For the text-containing cell, return its midpoint in [X, Y] coordinate format. 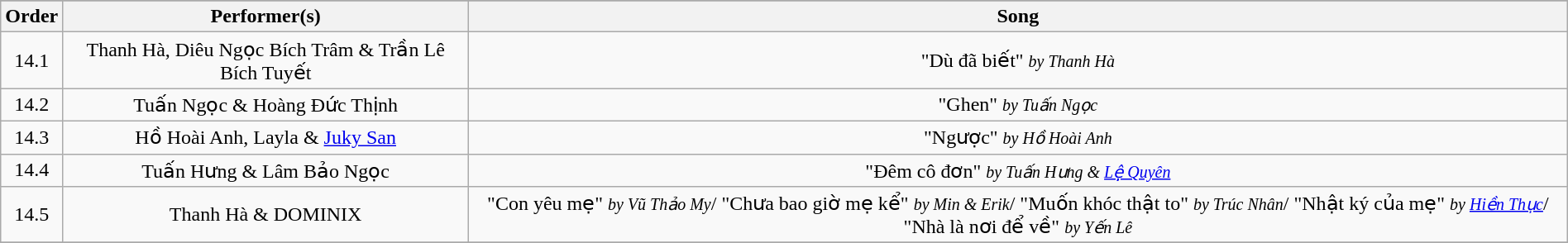
14.4 [31, 170]
14.5 [31, 215]
14.2 [31, 105]
"Đêm cô đơn" by Tuấn Hưng & Lệ Quyên [1017, 170]
Order [31, 17]
Thanh Hà, Diêu Ngọc Bích Trâm & Trần Lê Bích Tuyết [266, 60]
Song [1017, 17]
Tuấn Hưng & Lâm Bảo Ngọc [266, 170]
"Ngược" by Hồ Hoài Anh [1017, 137]
Hồ Hoài Anh, Layla & Juky San [266, 137]
Thanh Hà & DOMINIX [266, 215]
14.3 [31, 137]
"Ghen" by Tuấn Ngọc [1017, 105]
14.1 [31, 60]
"Dù đã biết" by Thanh Hà [1017, 60]
Performer(s) [266, 17]
Tuấn Ngọc & Hoàng Đức Thịnh [266, 105]
